Pinpoint the cell where the given text exists, returning its [x, y] midpoint coordinate. 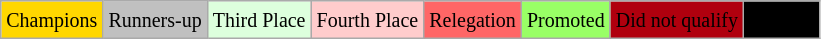
Third Place [259, 20]
Runners-up [155, 20]
Promoted [566, 20]
Champions [52, 20]
Did not qualify [676, 20]
Relegation [473, 20]
not held [781, 20]
Fourth Place [368, 20]
